Identify which cell holds the provided text, then report its [X, Y] central coordinate. 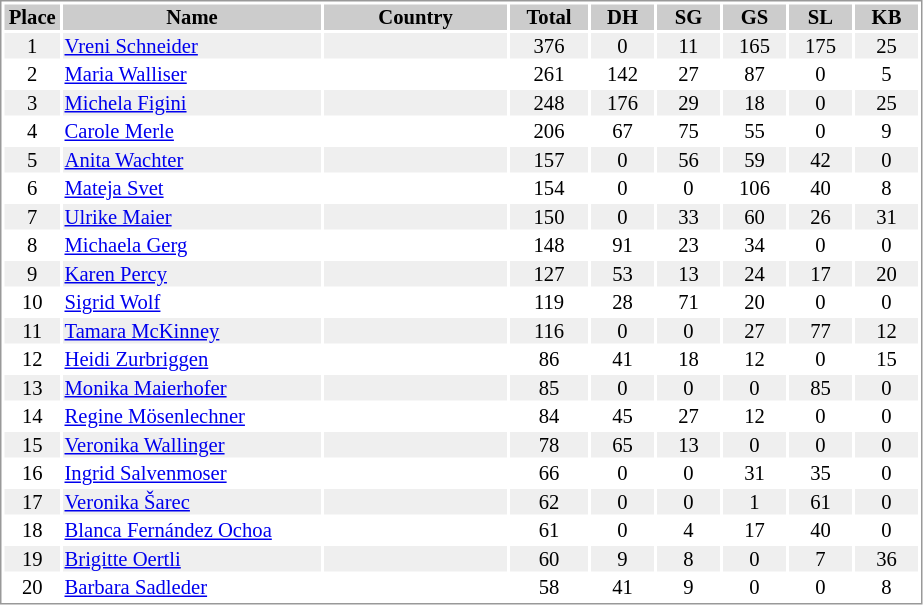
75 [688, 131]
Anita Wachter [192, 160]
150 [549, 217]
10 [32, 303]
91 [622, 245]
42 [820, 160]
28 [622, 303]
29 [688, 103]
SG [688, 17]
127 [549, 274]
26 [820, 217]
176 [622, 103]
53 [622, 274]
55 [754, 131]
3 [32, 103]
35 [820, 473]
Ingrid Salvenmoser [192, 473]
KB [886, 17]
Heidi Zurbriggen [192, 359]
86 [549, 359]
Karen Percy [192, 274]
6 [32, 189]
376 [549, 46]
206 [549, 131]
58 [549, 587]
56 [688, 160]
154 [549, 189]
Veronika Šarec [192, 502]
DH [622, 17]
Barbara Sadleder [192, 587]
GS [754, 17]
116 [549, 331]
2 [32, 75]
84 [549, 417]
142 [622, 75]
165 [754, 46]
78 [549, 445]
87 [754, 75]
59 [754, 160]
Michela Figini [192, 103]
119 [549, 303]
Blanca Fernández Ochoa [192, 531]
Michaela Gerg [192, 245]
65 [622, 445]
34 [754, 245]
67 [622, 131]
Country [416, 17]
Maria Walliser [192, 75]
Vreni Schneider [192, 46]
SL [820, 17]
16 [32, 473]
Sigrid Wolf [192, 303]
36 [886, 559]
45 [622, 417]
Tamara McKinney [192, 331]
Monika Maierhofer [192, 388]
106 [754, 189]
Name [192, 17]
33 [688, 217]
Ulrike Maier [192, 217]
157 [549, 160]
248 [549, 103]
Place [32, 17]
Brigitte Oertli [192, 559]
14 [32, 417]
Veronika Wallinger [192, 445]
148 [549, 245]
71 [688, 303]
19 [32, 559]
24 [754, 274]
261 [549, 75]
175 [820, 46]
Mateja Svet [192, 189]
Regine Mösenlechner [192, 417]
Total [549, 17]
Carole Merle [192, 131]
23 [688, 245]
77 [820, 331]
66 [549, 473]
62 [549, 502]
